Provide the [X, Y] coordinate of the cell's center where the given text is located.  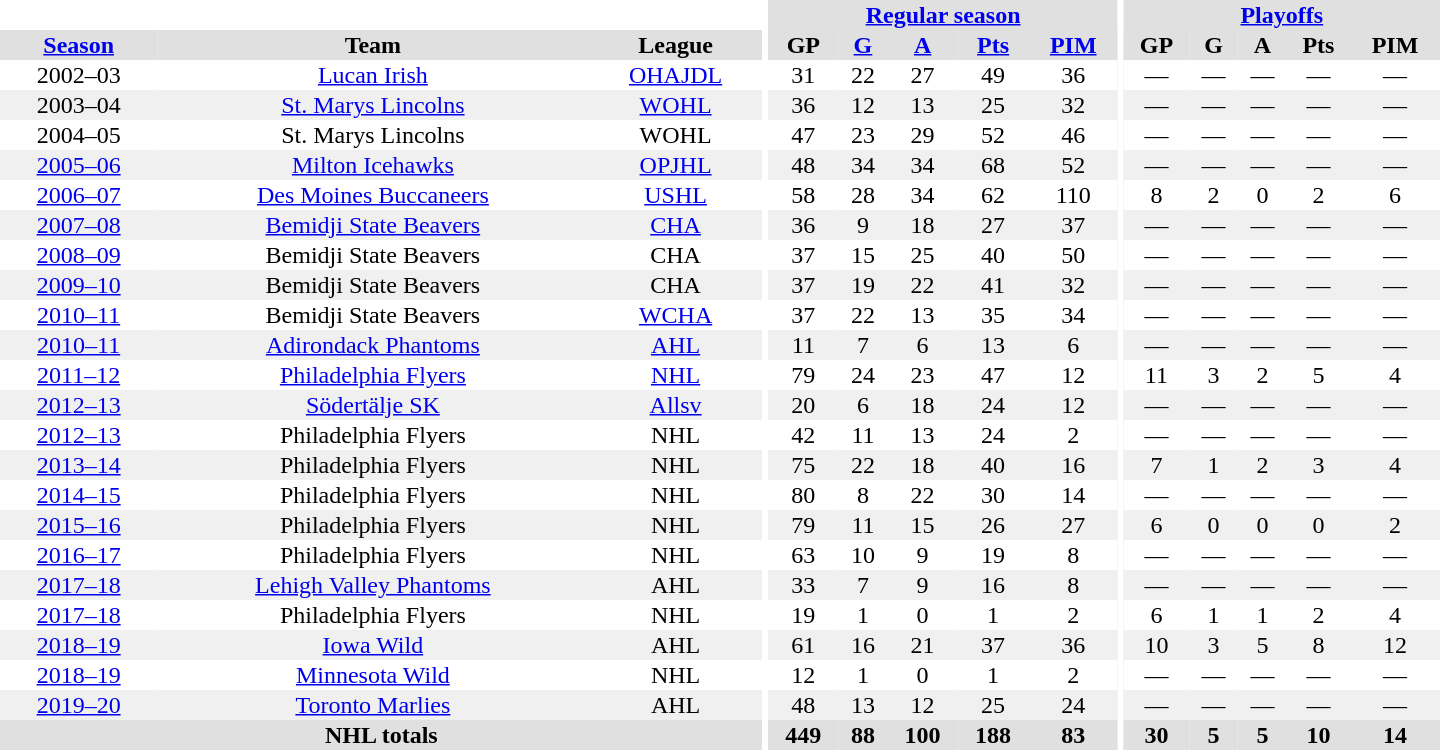
League [676, 45]
21 [922, 645]
2006–07 [78, 195]
2014–15 [78, 495]
Playoffs [1282, 15]
Södertälje SK [372, 405]
68 [993, 165]
NHL totals [382, 735]
31 [803, 75]
29 [922, 135]
Milton Icehawks [372, 165]
110 [1073, 195]
Allsv [676, 405]
188 [993, 735]
WCHA [676, 315]
Lucan Irish [372, 75]
USHL [676, 195]
35 [993, 315]
50 [1073, 255]
2003–04 [78, 105]
28 [864, 195]
Adirondack Phantoms [372, 345]
20 [803, 405]
2005–06 [78, 165]
42 [803, 435]
Minnesota Wild [372, 675]
Regular season [943, 15]
80 [803, 495]
33 [803, 585]
26 [993, 525]
OHAJDL [676, 75]
Season [78, 45]
58 [803, 195]
Des Moines Buccaneers [372, 195]
2004–05 [78, 135]
49 [993, 75]
Lehigh Valley Phantoms [372, 585]
75 [803, 465]
OPJHL [676, 165]
Toronto Marlies [372, 705]
41 [993, 285]
449 [803, 735]
2019–20 [78, 705]
Team [372, 45]
88 [864, 735]
63 [803, 555]
2007–08 [78, 225]
2015–16 [78, 525]
2008–09 [78, 255]
62 [993, 195]
2013–14 [78, 465]
61 [803, 645]
2016–17 [78, 555]
2011–12 [78, 375]
100 [922, 735]
2009–10 [78, 285]
Iowa Wild [372, 645]
2002–03 [78, 75]
46 [1073, 135]
83 [1073, 735]
